For the text-containing cell, return its midpoint in (x, y) coordinate format. 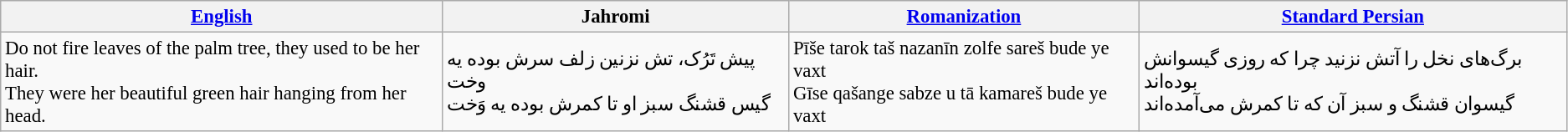
Jahromi (616, 17)
پیش تَرُک، تش نزنین زلف سرش بوده یه وختگیس قشنگ سبز او تا کمرش بوده یه وَخت (616, 82)
Romanization (964, 17)
English (222, 17)
Pīše tarok taš nazanīn zolfe sareš bude ye vaxtGīse qašange sabze u tā kamareš bude ye vaxt (964, 82)
برگ‌های نخل را آتش نزنید چرا که روزی گیسوانش بوده‌اندگیسوان قشنگ و سبز آن که تا کمرش می‌آمده‌اند (1352, 82)
Do not fire leaves of the palm tree, they used to be her hair.They were her beautiful green hair hanging from her head. (222, 82)
Standard Persian (1352, 17)
